Extract the [x, y] coordinate from the center of the cell holding the provided text.  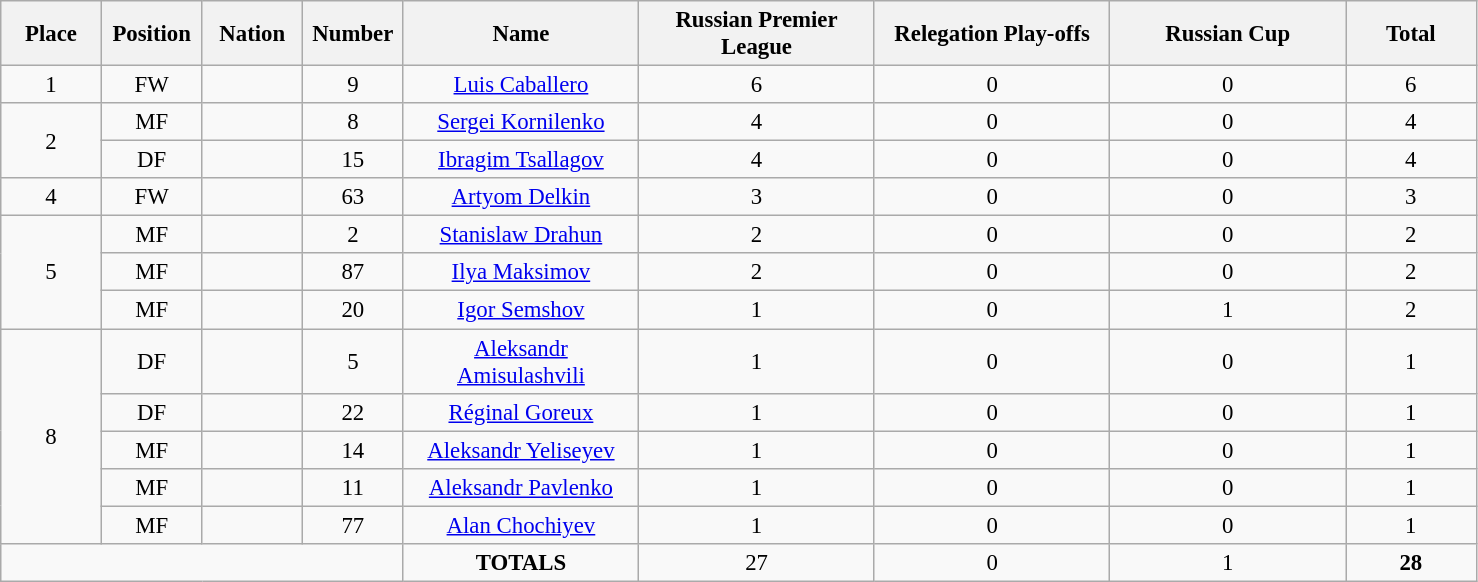
Russian Cup [1228, 34]
87 [354, 273]
Sergei Kornilenko [521, 122]
Aleksandr Amisulashvili [521, 362]
63 [354, 197]
Nation [252, 34]
Russian Premier League [757, 34]
Igor Semshov [521, 310]
Ibragim Tsallagov [521, 160]
77 [354, 525]
Luis Caballero [521, 85]
20 [354, 310]
Total [1412, 34]
Relegation Play-offs [992, 34]
Artyom Delkin [521, 197]
Ilya Maksimov [521, 273]
TOTALS [521, 563]
Name [521, 34]
28 [1412, 563]
Aleksandr Yeliseyev [521, 450]
22 [354, 412]
14 [354, 450]
Réginal Goreux [521, 412]
9 [354, 85]
Place [52, 34]
15 [354, 160]
11 [354, 487]
Alan Chochiyev [521, 525]
Number [354, 34]
Aleksandr Pavlenko [521, 487]
Stanislaw Drahun [521, 235]
Position [152, 34]
27 [757, 563]
